Search for the cell housing the specified text and yield its (x, y) center coordinate. 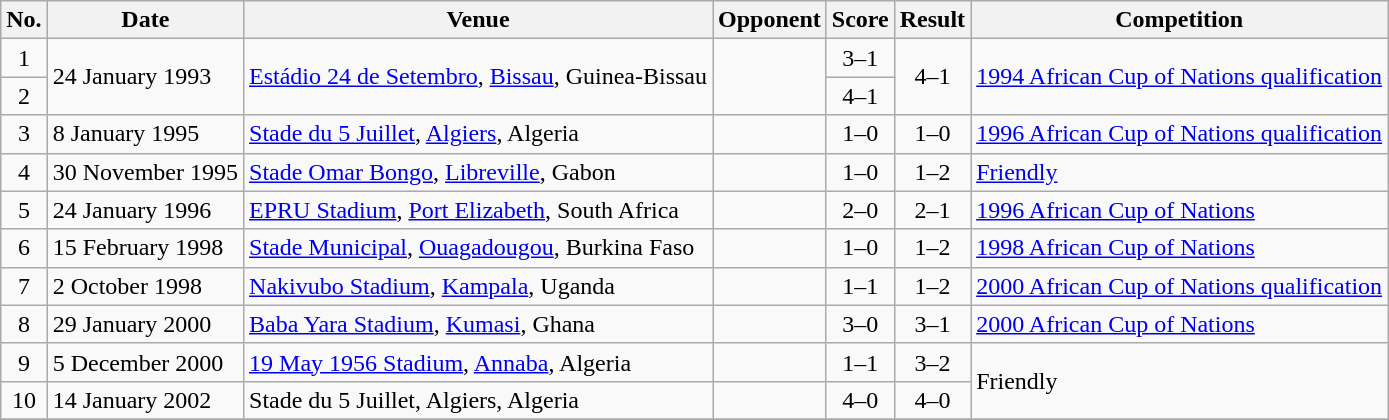
2 October 1998 (145, 286)
3 (24, 134)
3–2 (932, 362)
1996 African Cup of Nations (1180, 210)
2–1 (932, 210)
Competition (1180, 20)
8 January 1995 (145, 134)
19 May 1956 Stadium, Annaba, Algeria (478, 362)
1994 African Cup of Nations qualification (1180, 77)
5 December 2000 (145, 362)
Venue (478, 20)
Nakivubo Stadium, Kampala, Uganda (478, 286)
Result (932, 20)
14 January 2002 (145, 400)
1998 African Cup of Nations (1180, 248)
3–0 (860, 324)
2000 African Cup of Nations (1180, 324)
6 (24, 248)
29 January 2000 (145, 324)
15 February 1998 (145, 248)
Stade Omar Bongo, Libreville, Gabon (478, 172)
Score (860, 20)
Stade Municipal, Ouagadougou, Burkina Faso (478, 248)
7 (24, 286)
2000 African Cup of Nations qualification (1180, 286)
8 (24, 324)
10 (24, 400)
1 (24, 58)
9 (24, 362)
2–0 (860, 210)
30 November 1995 (145, 172)
1996 African Cup of Nations qualification (1180, 134)
Baba Yara Stadium, Kumasi, Ghana (478, 324)
24 January 1993 (145, 77)
Estádio 24 de Setembro, Bissau, Guinea-Bissau (478, 77)
No. (24, 20)
2 (24, 96)
24 January 1996 (145, 210)
5 (24, 210)
Opponent (770, 20)
4 (24, 172)
Date (145, 20)
EPRU Stadium, Port Elizabeth, South Africa (478, 210)
